For the text-containing cell, return its midpoint in (X, Y) coordinate format. 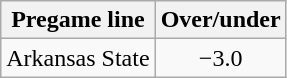
Arkansas State (78, 58)
−3.0 (220, 58)
Pregame line (78, 20)
Over/under (220, 20)
